Capture the cell that displays the provided text and extract its (x, y) central coordinate. 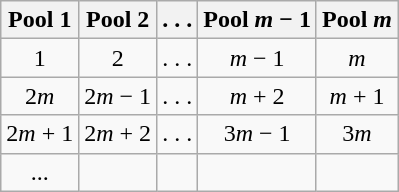
2m − 1 (118, 96)
Pool 1 (40, 20)
2 (118, 58)
m − 1 (258, 58)
2m (40, 96)
3m (356, 134)
2m + 2 (118, 134)
m (356, 58)
... (40, 172)
m + 1 (356, 96)
1 (40, 58)
2m + 1 (40, 134)
Pool 2 (118, 20)
Pool m (356, 20)
Pool m − 1 (258, 20)
m + 2 (258, 96)
3m − 1 (258, 134)
